Capture the cell that displays the provided text and extract its [x, y] central coordinate. 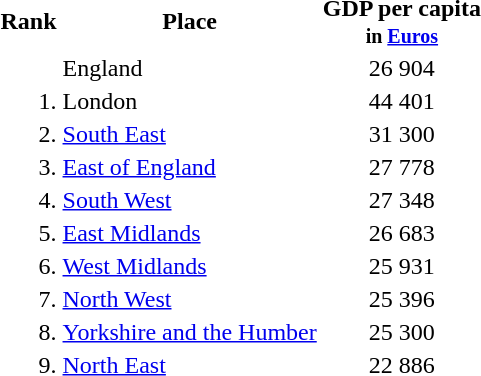
London [190, 101]
England [190, 68]
West Midlands [190, 266]
South East [190, 134]
Yorkshire and the Humber [190, 332]
South West [190, 200]
East Midlands [190, 233]
East of England [190, 167]
North West [190, 299]
